Identify which cell holds the provided text, then report its (x, y) central coordinate. 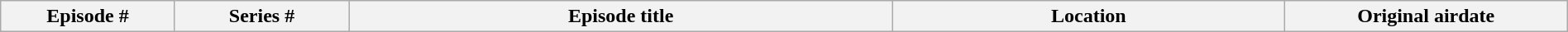
Episode # (88, 16)
Original airdate (1426, 16)
Location (1089, 16)
Episode title (621, 16)
Series # (261, 16)
